Capture the cell that displays the provided text and extract its (X, Y) central coordinate. 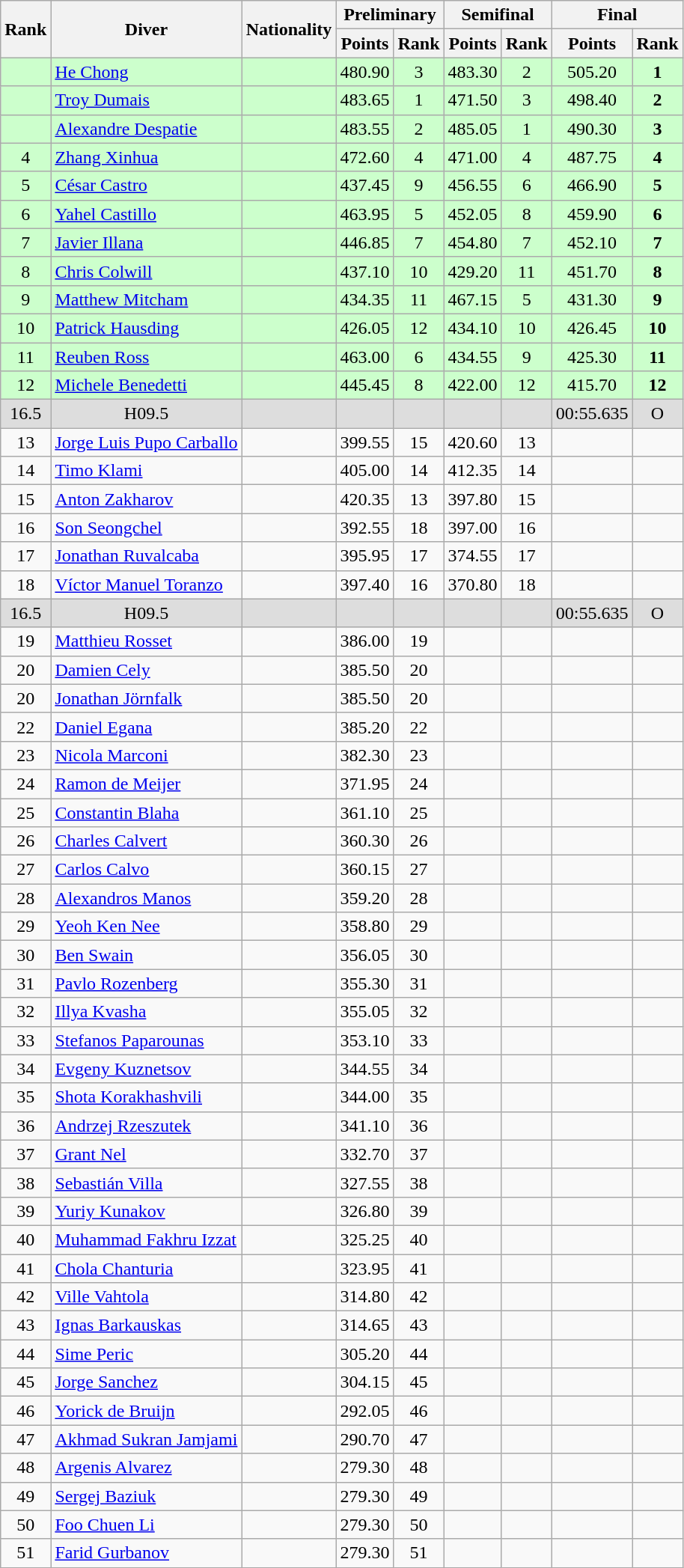
360.15 (365, 870)
399.55 (365, 442)
César Castro (147, 186)
344.00 (365, 1097)
385.20 (365, 727)
358.80 (365, 927)
Son Seongchel (147, 528)
Jonathan Ruvalcaba (147, 556)
Zhang Xinhua (147, 157)
Preliminary (390, 15)
304.15 (365, 1382)
471.50 (473, 100)
355.05 (365, 1012)
374.55 (473, 556)
434.35 (365, 299)
Andrzej Rzeszutek (147, 1126)
Michele Benedetti (147, 385)
Ignas Barkauskas (147, 1326)
466.90 (592, 186)
Sime Peric (147, 1354)
454.80 (473, 242)
Víctor Manuel Toranzo (147, 585)
Sebastián Villa (147, 1183)
445.45 (365, 385)
405.00 (365, 471)
Anton Zakharov (147, 499)
483.30 (473, 72)
382.30 (365, 755)
Troy Dumais (147, 100)
392.55 (365, 528)
Argenis Alvarez (147, 1468)
446.85 (365, 242)
Farid Gurbanov (147, 1553)
437.45 (365, 186)
420.60 (473, 442)
Yeoh Ken Nee (147, 927)
Jorge Luis Pupo Carballo (147, 442)
Charles Calvert (147, 841)
325.25 (365, 1239)
437.10 (365, 271)
Yuriy Kunakov (147, 1211)
Damien Cely (147, 670)
Patrick Hausding (147, 328)
Chola Chanturia (147, 1269)
397.40 (365, 585)
Muhammad Fakhru Izzat (147, 1239)
Stefanos Paparounas (147, 1040)
456.55 (473, 186)
341.10 (365, 1126)
Timo Klami (147, 471)
371.95 (365, 784)
434.55 (473, 357)
355.30 (365, 983)
332.70 (365, 1154)
Reuben Ross (147, 357)
Javier Illana (147, 242)
314.65 (365, 1326)
472.60 (365, 157)
451.70 (592, 271)
344.55 (365, 1069)
463.95 (365, 214)
Evgeny Kuznetsov (147, 1069)
360.30 (365, 841)
Jorge Sanchez (147, 1382)
323.95 (365, 1269)
Chris Colwill (147, 271)
467.15 (473, 299)
327.55 (365, 1183)
Jonathan Jörnfalk (147, 698)
Nicola Marconi (147, 755)
386.00 (365, 641)
426.45 (592, 328)
361.10 (365, 812)
Matthieu Rosset (147, 641)
Carlos Calvo (147, 870)
Pavlo Rozenberg (147, 983)
Final (617, 15)
498.40 (592, 100)
480.90 (365, 72)
Yahel Castillo (147, 214)
490.30 (592, 129)
Alexandros Manos (147, 898)
292.05 (365, 1411)
Shota Korakhashvili (147, 1097)
397.80 (473, 499)
Matthew Mitcham (147, 299)
Akhmad Sukran Jamjami (147, 1439)
He Chong (147, 72)
314.80 (365, 1297)
Semifinal (498, 15)
359.20 (365, 898)
434.10 (473, 328)
415.70 (592, 385)
397.00 (473, 528)
Foo Chuen Li (147, 1525)
463.00 (365, 357)
412.35 (473, 471)
420.35 (365, 499)
305.20 (365, 1354)
353.10 (365, 1040)
290.70 (365, 1439)
471.00 (473, 157)
426.05 (365, 328)
422.00 (473, 385)
Ville Vahtola (147, 1297)
Ben Swain (147, 955)
505.20 (592, 72)
Nationality (289, 29)
326.80 (365, 1211)
Sergej Baziuk (147, 1496)
452.10 (592, 242)
485.05 (473, 129)
483.65 (365, 100)
429.20 (473, 271)
425.30 (592, 357)
Alexandre Despatie (147, 129)
431.30 (592, 299)
483.55 (365, 129)
Constantin Blaha (147, 812)
370.80 (473, 585)
Daniel Egana (147, 727)
459.90 (592, 214)
395.95 (365, 556)
Yorick de Bruijn (147, 1411)
Diver (147, 29)
356.05 (365, 955)
452.05 (473, 214)
Ramon de Meijer (147, 784)
Illya Kvasha (147, 1012)
487.75 (592, 157)
Grant Nel (147, 1154)
